Pinpoint the cell where the given text exists, returning its [x, y] midpoint coordinate. 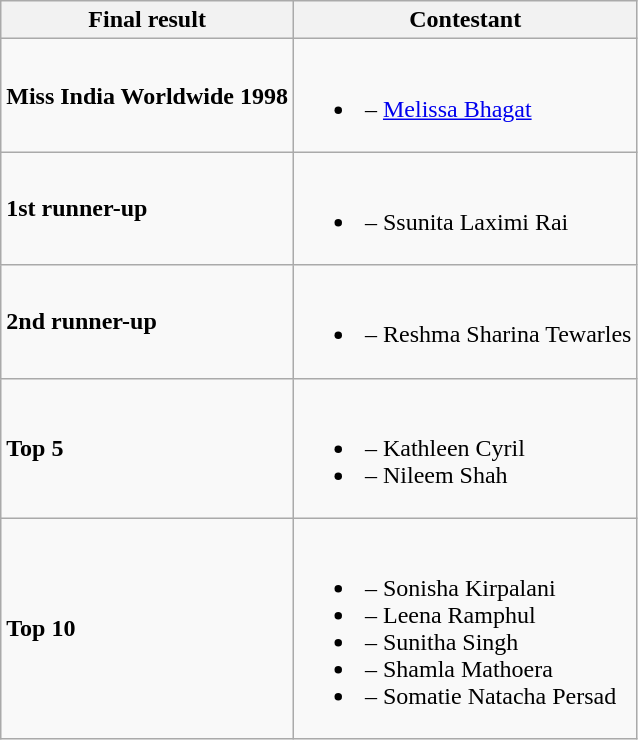
Top 10 [148, 628]
2nd runner-up [148, 322]
Contestant [465, 20]
Final result [148, 20]
Top 5 [148, 448]
1st runner-up [148, 208]
– Kathleen Cyril – Nileem Shah [465, 448]
– Ssunita Laximi Rai [465, 208]
Miss India Worldwide 1998 [148, 96]
– Reshma Sharina Tewarles [465, 322]
– Melissa Bhagat [465, 96]
– Sonisha Kirpalani – Leena Ramphul – Sunitha Singh – Shamla Mathoera – Somatie Natacha Persad [465, 628]
